Identify which cell holds the provided text, then report its (X, Y) central coordinate. 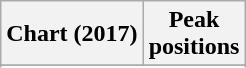
Peakpositions (194, 34)
Chart (2017) (72, 34)
